Pinpoint the cell where the given text exists, returning its [X, Y] midpoint coordinate. 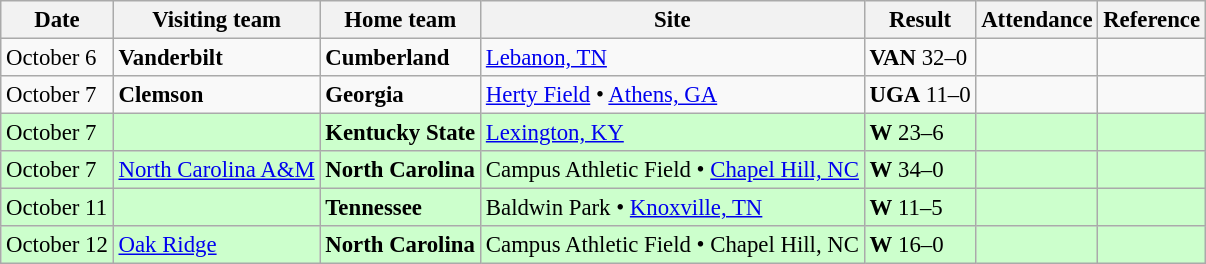
W 11–5 [920, 208]
October 11 [57, 208]
W 16–0 [920, 245]
Baldwin Park • Knoxville, TN [673, 208]
Lexington, KY [673, 133]
VAN 32–0 [920, 58]
Home team [400, 20]
Tennessee [400, 208]
Kentucky State [400, 133]
Georgia [400, 95]
Reference [1152, 20]
Oak Ridge [216, 245]
Vanderbilt [216, 58]
North Carolina A&M [216, 170]
W 34–0 [920, 170]
October 12 [57, 245]
Clemson [216, 95]
Cumberland [400, 58]
Date [57, 20]
Visiting team [216, 20]
Herty Field • Athens, GA [673, 95]
Attendance [1037, 20]
Lebanon, TN [673, 58]
Result [920, 20]
Site [673, 20]
W 23–6 [920, 133]
October 6 [57, 58]
UGA 11–0 [920, 95]
